Detect which cell encompasses the target text, then output its (x, y) center coordinate. 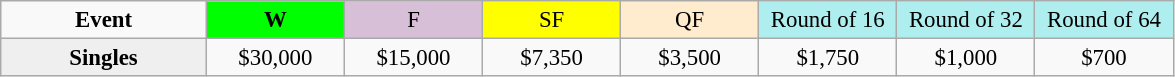
$3,500 (690, 58)
$15,000 (413, 58)
F (413, 20)
Event (104, 20)
W (275, 20)
$1,750 (828, 58)
$7,350 (552, 58)
Round of 16 (828, 20)
Round of 64 (1104, 20)
Round of 32 (966, 20)
$30,000 (275, 58)
SF (552, 20)
$1,000 (966, 58)
$700 (1104, 58)
QF (690, 20)
Singles (104, 58)
